Identify which cell holds the provided text, then report its (X, Y) central coordinate. 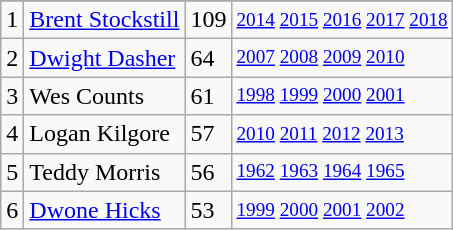
Teddy Morris (104, 172)
4 (12, 134)
1962 1963 1964 1965 (342, 172)
Dwight Dasher (104, 58)
1999 2000 2001 2002 (342, 210)
2 (12, 58)
61 (208, 96)
2007 2008 2009 2010 (342, 58)
Dwone Hicks (104, 210)
56 (208, 172)
1998 1999 2000 2001 (342, 96)
6 (12, 210)
2014 2015 2016 2017 2018 (342, 20)
2010 2011 2012 2013 (342, 134)
5 (12, 172)
Wes Counts (104, 96)
Brent Stockstill (104, 20)
53 (208, 210)
3 (12, 96)
57 (208, 134)
Logan Kilgore (104, 134)
1 (12, 20)
109 (208, 20)
64 (208, 58)
